Identify which cell holds the provided text, then report its [X, Y] central coordinate. 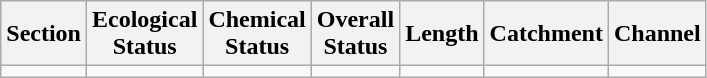
Catchment [546, 34]
OverallStatus [355, 34]
ChemicalStatus [257, 34]
Length [442, 34]
EcologicalStatus [144, 34]
Section [44, 34]
Channel [657, 34]
